Extract the [x, y] coordinate from the center of the cell holding the provided text.  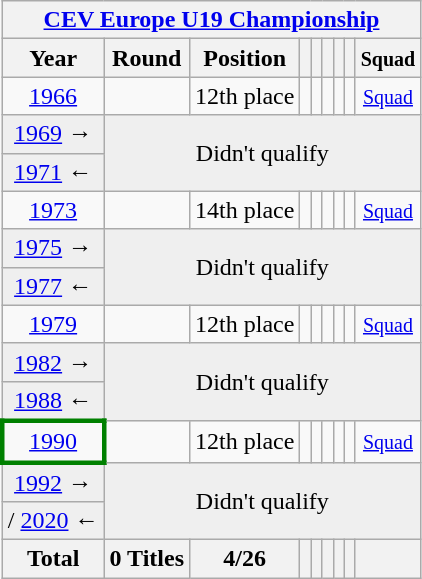
1966 [53, 96]
Position [245, 58]
1975 → [53, 248]
1977 ← [53, 286]
1982 → [53, 362]
Round [147, 58]
/ 2020 ← [53, 521]
1992 → [53, 482]
4/26 [245, 559]
1973 [53, 210]
1990 [53, 442]
1988 ← [53, 401]
14th place [245, 210]
0 Titles [147, 559]
1979 [53, 324]
Total [53, 559]
1969 → [53, 134]
CEV Europe U19 Championship [211, 20]
1971 ← [53, 172]
Year [53, 58]
